For the text-containing cell, return its midpoint in [x, y] coordinate format. 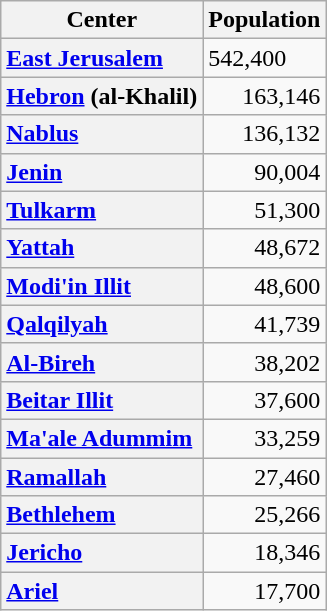
41,739 [264, 324]
Yattah [102, 248]
Ma'ale Adummim [102, 438]
136,132 [264, 134]
Ramallah [102, 477]
48,600 [264, 286]
51,300 [264, 210]
25,266 [264, 515]
542,400 [264, 58]
Population [264, 20]
38,202 [264, 362]
Al-Bireh [102, 362]
Jericho [102, 553]
Qalqilyah [102, 324]
90,004 [264, 172]
37,600 [264, 400]
East Jerusalem [102, 58]
Nablus [102, 134]
Hebron (al-Khalil) [102, 96]
27,460 [264, 477]
Jenin [102, 172]
Modi'in Illit [102, 286]
Beitar Illit [102, 400]
163,146 [264, 96]
18,346 [264, 553]
Bethlehem [102, 515]
Ariel [102, 591]
Center [102, 20]
Tulkarm [102, 210]
33,259 [264, 438]
17,700 [264, 591]
48,672 [264, 248]
